Identify which cell holds the provided text, then report its (x, y) central coordinate. 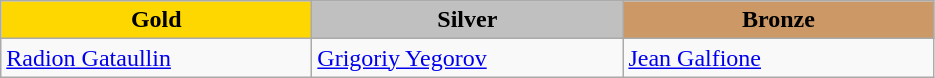
Silver (468, 20)
Radion Gataullin (156, 58)
Bronze (778, 20)
Gold (156, 20)
Jean Galfione (778, 58)
Grigoriy Yegorov (468, 58)
